Return (x, y) of the center of cell containing provided text 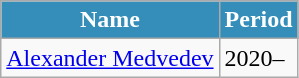
Name (110, 20)
Period (258, 20)
Alexander Medvedev (110, 58)
2020– (258, 58)
